From the cell containing the given text, extract its center point as [X, Y] coordinate. 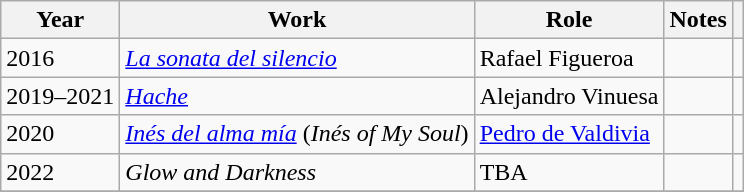
Work [297, 20]
2016 [60, 58]
Year [60, 20]
Role [569, 20]
2020 [60, 134]
La sonata del silencio [297, 58]
Inés del alma mía (Inés of My Soul) [297, 134]
Notes [698, 20]
2022 [60, 172]
TBA [569, 172]
Glow and Darkness [297, 172]
Rafael Figueroa [569, 58]
2019–2021 [60, 96]
Alejandro Vinuesa [569, 96]
Pedro de Valdivia [569, 134]
Hache [297, 96]
